Identify which cell holds the provided text, then report its [x, y] central coordinate. 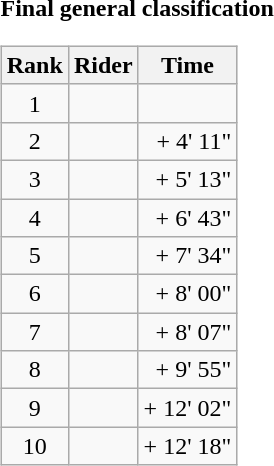
Time [188, 65]
9 [34, 408]
6 [34, 294]
+ 8' 07" [188, 332]
8 [34, 370]
+ 12' 18" [188, 446]
3 [34, 179]
1 [34, 103]
10 [34, 446]
+ 8' 00" [188, 294]
5 [34, 256]
+ 12' 02" [188, 408]
2 [34, 141]
+ 4' 11" [188, 141]
+ 9' 55" [188, 370]
Rider [103, 65]
4 [34, 217]
7 [34, 332]
+ 6' 43" [188, 217]
Rank [34, 65]
+ 7' 34" [188, 256]
+ 5' 13" [188, 179]
